Provide the (x, y) coordinate of the cell's center where the given text is located.  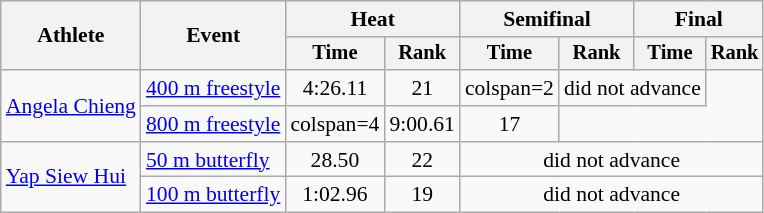
4:26.11 (334, 88)
19 (422, 195)
22 (422, 160)
28.50 (334, 160)
Athlete (71, 36)
Angela Chieng (71, 106)
1:02.96 (334, 195)
400 m freestyle (213, 88)
17 (510, 124)
100 m butterfly (213, 195)
Final (698, 19)
800 m freestyle (213, 124)
colspan=2 (510, 88)
colspan=4 (334, 124)
50 m butterfly (213, 160)
21 (422, 88)
Semifinal (547, 19)
Yap Siew Hui (71, 178)
Event (213, 36)
9:00.61 (422, 124)
Heat (372, 19)
